Return (X, Y) of the center of cell containing provided text 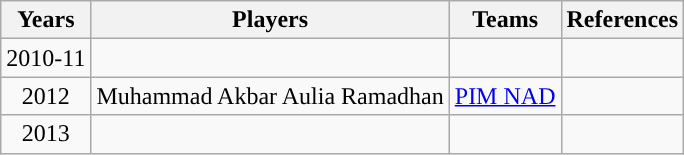
Players (270, 20)
References (622, 20)
2012 (46, 96)
2010-11 (46, 58)
Muhammad Akbar Aulia Ramadhan (270, 96)
Years (46, 20)
2013 (46, 134)
Teams (505, 20)
PIM NAD (505, 96)
